Determine the (X, Y) coordinate at the center of the cell enclosing the given text.  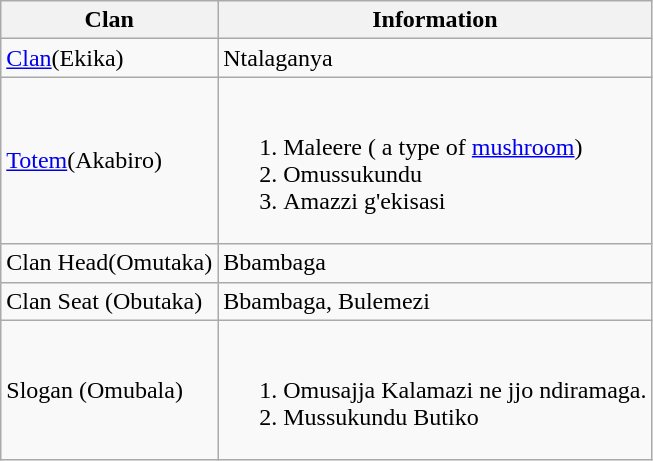
Clan(Ekika) (110, 58)
Clan Seat (Obutaka) (110, 301)
Maleere ( a type of mushroom)OmussukunduAmazzi g'ekisasi (435, 160)
Bbambaga, Bulemezi (435, 301)
Clan Head(Omutaka) (110, 263)
Clan (110, 20)
Ntalaganya (435, 58)
Omusajja Kalamazi ne jjo ndiramaga.Mussukundu Butiko (435, 390)
Information (435, 20)
Bbambaga (435, 263)
Slogan (Omubala) (110, 390)
Totem(Akabiro) (110, 160)
